Search for the cell housing the specified text and yield its [X, Y] center coordinate. 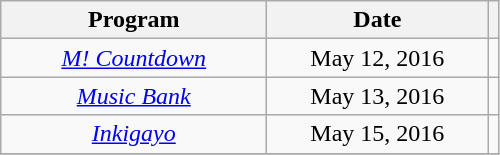
May 13, 2016 [378, 96]
Inkigayo [134, 134]
May 12, 2016 [378, 58]
Program [134, 20]
M! Countdown [134, 58]
Music Bank [134, 96]
May 15, 2016 [378, 134]
Date [378, 20]
